Find where the given text appears and provide that cell's center as [x, y] coordinate. 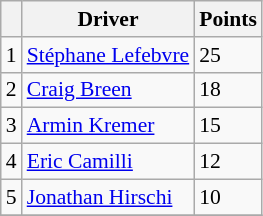
Points [228, 19]
1 [12, 55]
4 [12, 162]
15 [228, 126]
Armin Kremer [108, 126]
2 [12, 90]
Eric Camilli [108, 162]
10 [228, 197]
25 [228, 55]
Driver [108, 19]
18 [228, 90]
Craig Breen [108, 90]
Stéphane Lefebvre [108, 55]
5 [12, 197]
12 [228, 162]
Jonathan Hirschi [108, 197]
3 [12, 126]
